Locate the cell with the specified text and output its [X, Y] center coordinate. 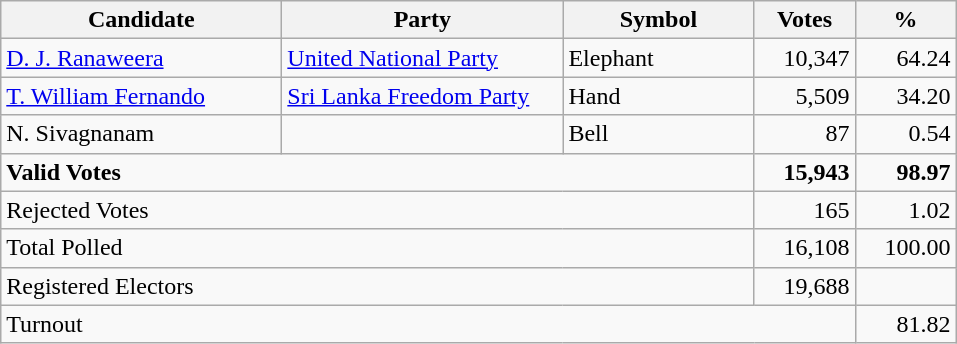
T. William Fernando [142, 96]
Hand [658, 96]
98.97 [906, 172]
Registered Electors [378, 286]
Bell [658, 134]
64.24 [906, 58]
Elephant [658, 58]
Votes [804, 20]
100.00 [906, 248]
0.54 [906, 134]
34.20 [906, 96]
87 [804, 134]
Turnout [428, 324]
N. Sivagnanam [142, 134]
Total Polled [378, 248]
81.82 [906, 324]
Sri Lanka Freedom Party [422, 96]
% [906, 20]
165 [804, 210]
Symbol [658, 20]
Rejected Votes [378, 210]
5,509 [804, 96]
1.02 [906, 210]
Valid Votes [378, 172]
Candidate [142, 20]
10,347 [804, 58]
19,688 [804, 286]
United National Party [422, 58]
15,943 [804, 172]
Party [422, 20]
D. J. Ranaweera [142, 58]
16,108 [804, 248]
